From the cell containing the given text, extract its center point as [X, Y] coordinate. 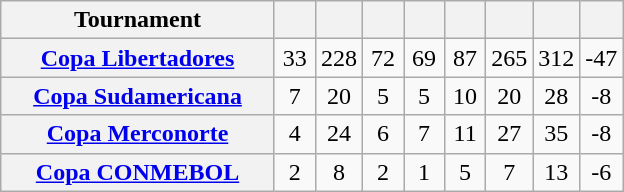
33 [294, 58]
Tournament [138, 20]
35 [556, 134]
28 [556, 96]
27 [510, 134]
8 [338, 172]
4 [294, 134]
Copa CONMEBOL [138, 172]
312 [556, 58]
-6 [602, 172]
228 [338, 58]
Copa Merconorte [138, 134]
87 [466, 58]
69 [424, 58]
24 [338, 134]
6 [382, 134]
1 [424, 172]
13 [556, 172]
265 [510, 58]
Copa Sudamericana [138, 96]
Copa Libertadores [138, 58]
72 [382, 58]
-47 [602, 58]
11 [466, 134]
10 [466, 96]
